Pinpoint the cell where the given text exists, returning its (X, Y) midpoint coordinate. 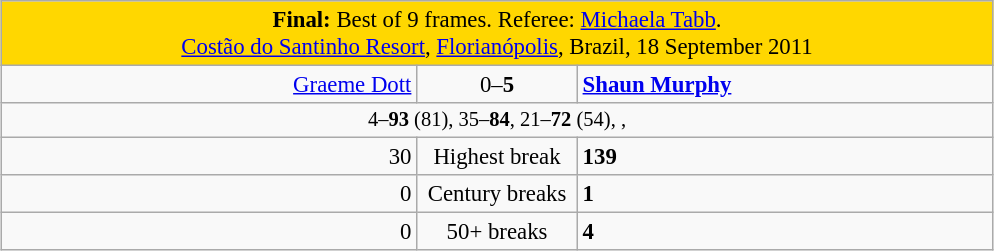
4–93 (81), 35–84, 21–72 (54), , (497, 120)
30 (209, 156)
Shaun Murphy (785, 85)
1 (785, 193)
4 (785, 231)
Highest break (498, 156)
Final: Best of 9 frames. Referee: Michaela Tabb.Costão do Santinho Resort, Florianópolis, Brazil, 18 September 2011 (497, 34)
Graeme Dott (209, 85)
50+ breaks (498, 231)
0–5 (498, 85)
139 (785, 156)
Century breaks (498, 193)
